For the text-containing cell, return its midpoint in [x, y] coordinate format. 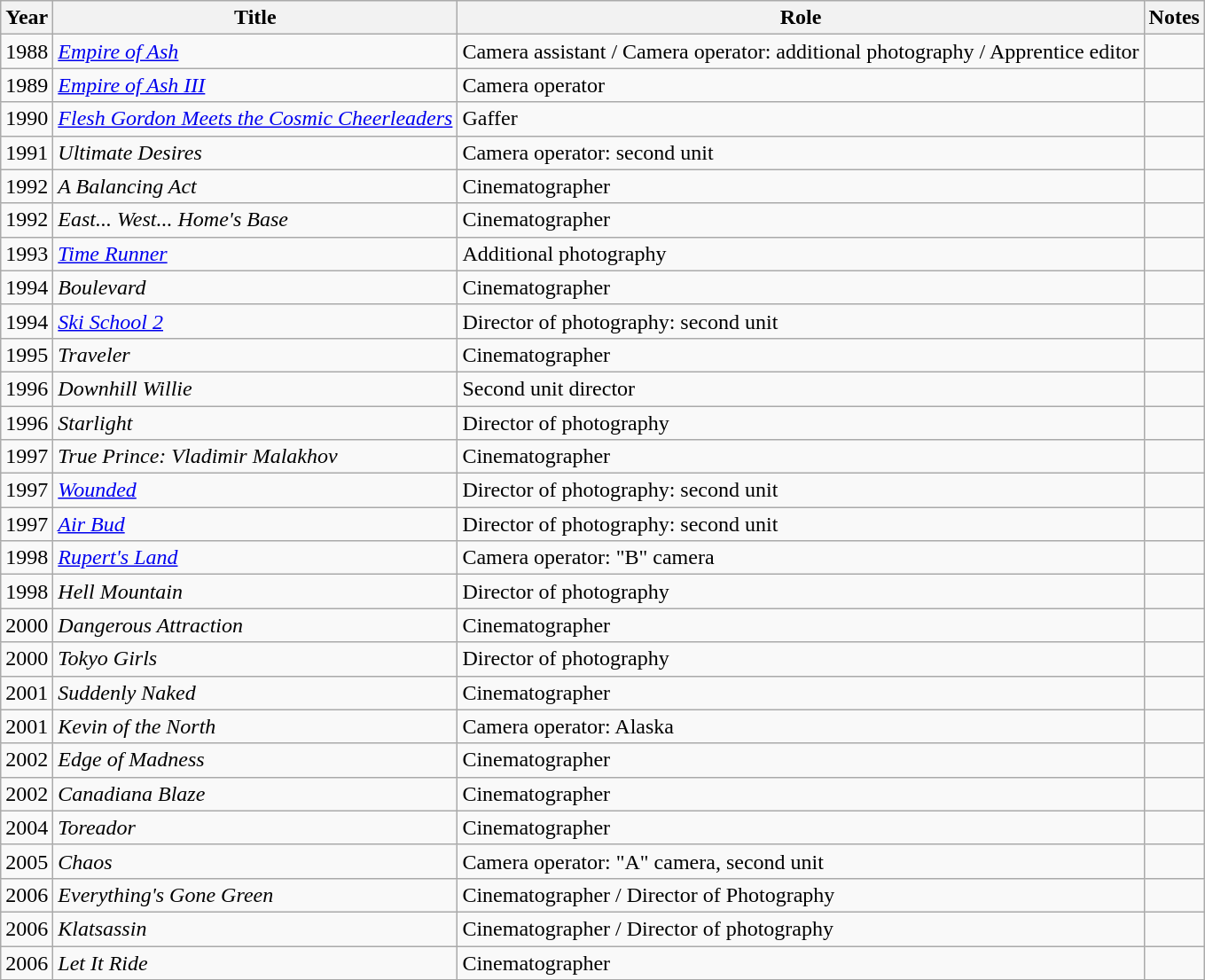
1995 [27, 355]
Canadiana Blaze [255, 794]
Empire of Ash III [255, 85]
Let It Ride [255, 962]
Cinematographer / Director of Photography [801, 895]
1991 [27, 153]
Kevin of the North [255, 726]
True Prince: Vladimir Malakhov [255, 457]
Second unit director [801, 388]
Boulevard [255, 287]
1988 [27, 51]
Chaos [255, 861]
Additional photography [801, 254]
Time Runner [255, 254]
Camera operator [801, 85]
East... West... Home's Base [255, 220]
Wounded [255, 490]
Starlight [255, 423]
Camera operator: "B" camera [801, 558]
Downhill Willie [255, 388]
Camera operator: Alaska [801, 726]
Gaffer [801, 119]
Year [27, 18]
Empire of Ash [255, 51]
Camera assistant / Camera operator: additional photography / Apprentice editor [801, 51]
Toreador [255, 827]
1993 [27, 254]
Edge of Madness [255, 760]
2005 [27, 861]
Role [801, 18]
1990 [27, 119]
Ultimate Desires [255, 153]
Everything's Gone Green [255, 895]
Rupert's Land [255, 558]
Suddenly Naked [255, 693]
Flesh Gordon Meets the Cosmic Cheerleaders [255, 119]
Traveler [255, 355]
Tokyo Girls [255, 659]
Klatsassin [255, 929]
Cinematographer / Director of photography [801, 929]
2004 [27, 827]
Air Bud [255, 524]
Notes [1174, 18]
Dangerous Attraction [255, 625]
Ski School 2 [255, 321]
Hell Mountain [255, 592]
Camera operator: "A" camera, second unit [801, 861]
Title [255, 18]
1989 [27, 85]
Camera operator: second unit [801, 153]
A Balancing Act [255, 186]
